Pinpoint the cell where the given text exists, returning its [x, y] midpoint coordinate. 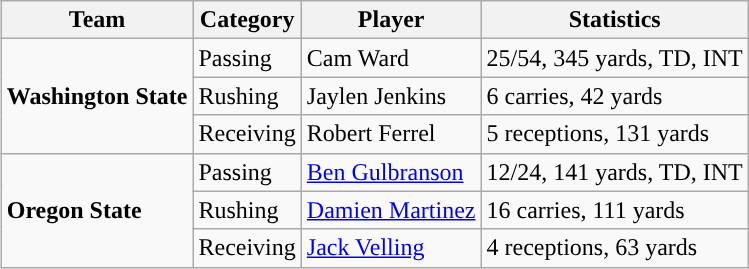
Damien Martinez [391, 210]
Robert Ferrel [391, 134]
Oregon State [97, 210]
16 carries, 111 yards [614, 210]
Statistics [614, 20]
Player [391, 20]
Ben Gulbranson [391, 172]
Cam Ward [391, 58]
5 receptions, 131 yards [614, 134]
Category [247, 20]
12/24, 141 yards, TD, INT [614, 172]
Washington State [97, 96]
25/54, 345 yards, TD, INT [614, 58]
Jack Velling [391, 248]
4 receptions, 63 yards [614, 248]
6 carries, 42 yards [614, 96]
Jaylen Jenkins [391, 96]
Team [97, 20]
